Locate the cell with the specified text and output its [x, y] center coordinate. 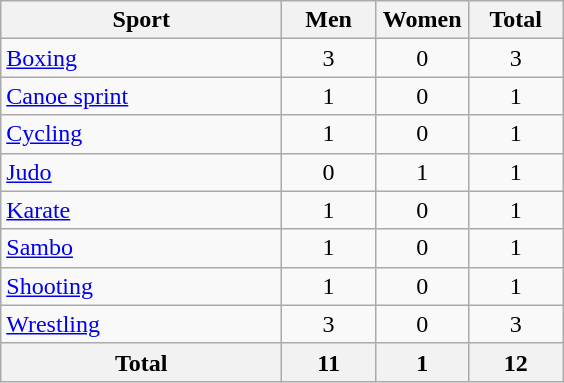
Wrestling [142, 324]
Cycling [142, 134]
Judo [142, 172]
Men [329, 20]
12 [516, 362]
Boxing [142, 58]
Sport [142, 20]
11 [329, 362]
Karate [142, 210]
Canoe sprint [142, 96]
Women [422, 20]
Sambo [142, 248]
Shooting [142, 286]
